Scan for the cell matching the given text and deliver its [x, y] coordinate at center. 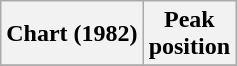
Peakposition [189, 34]
Chart (1982) [72, 34]
